Detect which cell encompasses the target text, then output its [X, Y] center coordinate. 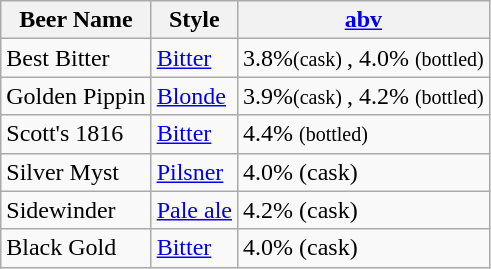
Best Bitter [76, 58]
3.8%(cask) , 4.0% (bottled) [364, 58]
Sidewinder [76, 210]
Pilsner [194, 172]
Beer Name [76, 20]
4.4% (bottled) [364, 134]
Scott's 1816 [76, 134]
Blonde [194, 96]
3.9%(cask) , 4.2% (bottled) [364, 96]
Silver Myst [76, 172]
abv [364, 20]
4.2% (cask) [364, 210]
Style [194, 20]
Pale ale [194, 210]
Golden Pippin [76, 96]
Black Gold [76, 248]
